Detect which cell encompasses the target text, then output its [X, Y] center coordinate. 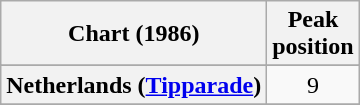
Peakposition [313, 34]
Netherlands (Tipparade) [134, 85]
Chart (1986) [134, 34]
9 [313, 85]
